Identify which cell holds the provided text, then report its (X, Y) central coordinate. 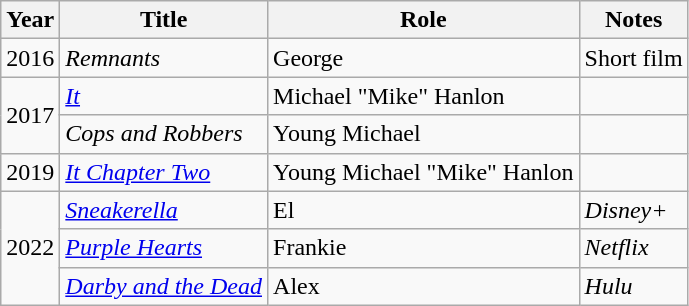
It (164, 96)
Young Michael (424, 134)
Remnants (164, 58)
Hulu (634, 286)
It Chapter Two (164, 172)
Frankie (424, 248)
George (424, 58)
2017 (30, 115)
Year (30, 20)
Alex (424, 286)
Purple Hearts (164, 248)
Darby and the Dead (164, 286)
Michael "Mike" Hanlon (424, 96)
Title (164, 20)
Netflix (634, 248)
2019 (30, 172)
Sneakerella (164, 210)
Disney+ (634, 210)
Cops and Robbers (164, 134)
2022 (30, 248)
Short film (634, 58)
Young Michael "Mike" Hanlon (424, 172)
El (424, 210)
Role (424, 20)
Notes (634, 20)
2016 (30, 58)
